Determine the (x, y) coordinate at the center of the cell enclosing the given text.  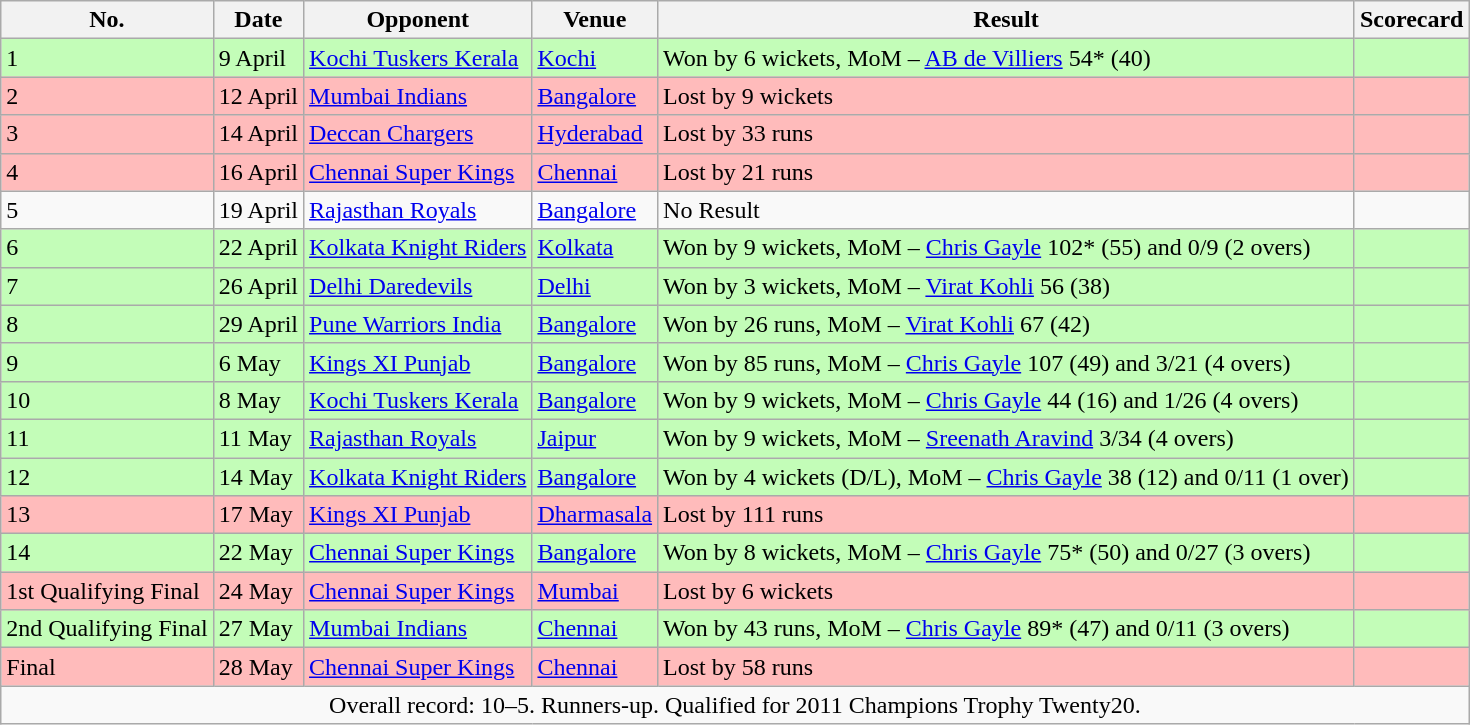
Won by 6 wickets, MoM – AB de Villiers 54* (40) (1006, 58)
2 (107, 96)
Won by 3 wickets, MoM – Virat Kohli 56 (38) (1006, 286)
Delhi Daredevils (418, 286)
Mumbai (595, 591)
22 May (258, 553)
Won by 85 runs, MoM – Chris Gayle 107 (49) and 3/21 (4 overs) (1006, 362)
6 May (258, 362)
Final (107, 667)
12 (107, 477)
Dharmasala (595, 515)
Kochi (595, 58)
9 (107, 362)
27 May (258, 629)
9 April (258, 58)
Won by 26 runs, MoM – Virat Kohli 67 (42) (1006, 324)
16 April (258, 172)
28 May (258, 667)
26 April (258, 286)
5 (107, 210)
Won by 9 wickets, MoM – Chris Gayle 102* (55) and 0/9 (2 overs) (1006, 248)
7 (107, 286)
11 (107, 438)
No. (107, 20)
10 (107, 400)
Scorecard (1412, 20)
Lost by 6 wickets (1006, 591)
Lost by 33 runs (1006, 134)
6 (107, 248)
Won by 43 runs, MoM – Chris Gayle 89* (47) and 0/11 (3 overs) (1006, 629)
2nd Qualifying Final (107, 629)
Lost by 9 wickets (1006, 96)
19 April (258, 210)
14 (107, 553)
Pune Warriors India (418, 324)
Jaipur (595, 438)
1st Qualifying Final (107, 591)
Venue (595, 20)
12 April (258, 96)
24 May (258, 591)
Result (1006, 20)
14 May (258, 477)
Date (258, 20)
11 May (258, 438)
Overall record: 10–5. Runners-up. Qualified for 2011 Champions Trophy Twenty20. (735, 705)
Lost by 111 runs (1006, 515)
Opponent (418, 20)
4 (107, 172)
22 April (258, 248)
13 (107, 515)
Hyderabad (595, 134)
8 May (258, 400)
Kolkata (595, 248)
Lost by 21 runs (1006, 172)
14 April (258, 134)
Won by 8 wickets, MoM – Chris Gayle 75* (50) and 0/27 (3 overs) (1006, 553)
Won by 9 wickets, MoM – Sreenath Aravind 3/34 (4 overs) (1006, 438)
1 (107, 58)
17 May (258, 515)
Delhi (595, 286)
8 (107, 324)
29 April (258, 324)
Deccan Chargers (418, 134)
No Result (1006, 210)
Lost by 58 runs (1006, 667)
3 (107, 134)
Won by 4 wickets (D/L), MoM – Chris Gayle 38 (12) and 0/11 (1 over) (1006, 477)
Won by 9 wickets, MoM – Chris Gayle 44 (16) and 1/26 (4 overs) (1006, 400)
